Find where the given text appears and provide that cell's center as (x, y) coordinate. 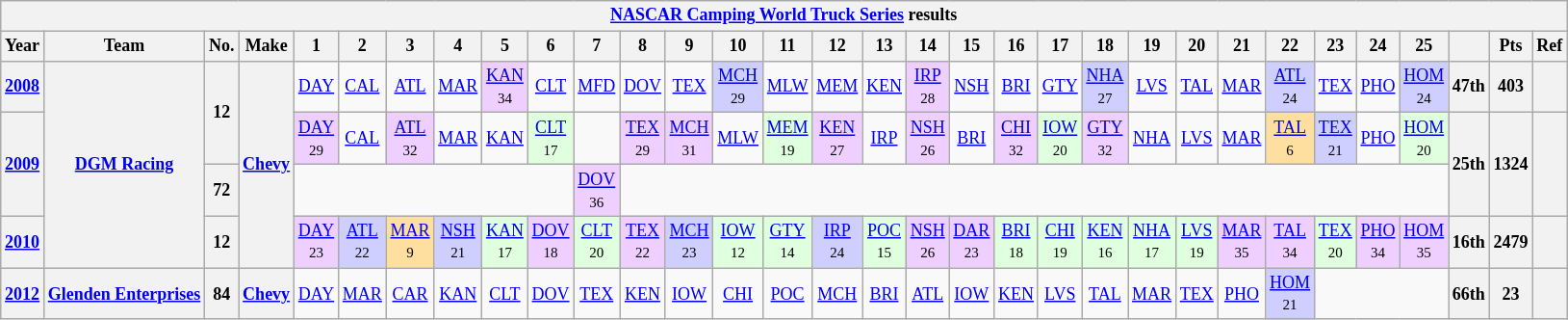
NSH (972, 87)
25 (1425, 46)
72 (221, 190)
KEN27 (837, 139)
TEX29 (643, 139)
22 (1290, 46)
20 (1196, 46)
17 (1060, 46)
25th (1469, 164)
MCH23 (689, 242)
DAR23 (972, 242)
PHO34 (1378, 242)
MFD (597, 87)
MCH31 (689, 139)
Year (23, 46)
66th (1469, 294)
15 (972, 46)
NHA17 (1152, 242)
ATL24 (1290, 87)
CHI19 (1060, 242)
13 (885, 46)
16 (1016, 46)
IOW12 (737, 242)
MEM19 (787, 139)
TEX20 (1335, 242)
Make (267, 46)
GTY (1060, 87)
HOM20 (1425, 139)
5 (505, 46)
6 (551, 46)
CLT17 (551, 139)
NHA (1152, 139)
POC (787, 294)
CAR (410, 294)
TAL6 (1290, 139)
KAN34 (505, 87)
TEX22 (643, 242)
DOV36 (597, 190)
Ref (1550, 46)
CLT20 (597, 242)
POC15 (885, 242)
1324 (1511, 164)
IRP28 (928, 87)
21 (1242, 46)
MCH (837, 294)
HOM21 (1290, 294)
Pts (1511, 46)
KAN17 (505, 242)
GTY14 (787, 242)
CHI32 (1016, 139)
84 (221, 294)
DAY23 (316, 242)
7 (597, 46)
ATL22 (362, 242)
Team (123, 46)
NSH21 (458, 242)
BRI18 (1016, 242)
DOV18 (551, 242)
2010 (23, 242)
TAL34 (1290, 242)
NASCAR Camping World Truck Series results (784, 15)
1 (316, 46)
DAY29 (316, 139)
MAR35 (1242, 242)
10 (737, 46)
TEX21 (1335, 139)
2 (362, 46)
19 (1152, 46)
2012 (23, 294)
MEM (837, 87)
No. (221, 46)
KEN16 (1105, 242)
403 (1511, 87)
18 (1105, 46)
2479 (1511, 242)
GTY32 (1105, 139)
LVS19 (1196, 242)
MCH29 (737, 87)
3 (410, 46)
ATL32 (410, 139)
IRP24 (837, 242)
HOM35 (1425, 242)
DGM Racing (123, 164)
14 (928, 46)
MAR9 (410, 242)
2008 (23, 87)
4 (458, 46)
8 (643, 46)
HOM24 (1425, 87)
NHA27 (1105, 87)
IOW20 (1060, 139)
11 (787, 46)
2009 (23, 164)
9 (689, 46)
24 (1378, 46)
16th (1469, 242)
Glenden Enterprises (123, 294)
47th (1469, 87)
CHI (737, 294)
IRP (885, 139)
